Return the [x, y] coordinate for the center point of the cell that contains the specified text.  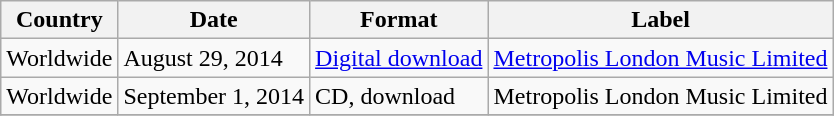
August 29, 2014 [214, 58]
September 1, 2014 [214, 96]
Date [214, 20]
CD, download [399, 96]
Label [660, 20]
Country [60, 20]
Digital download [399, 58]
Format [399, 20]
